Find where the given text appears and provide that cell's center as (x, y) coordinate. 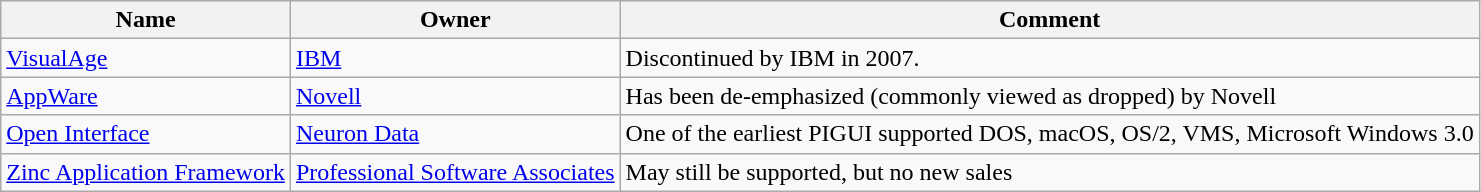
Discontinued by IBM in 2007. (1050, 58)
Novell (455, 96)
Neuron Data (455, 134)
May still be supported, but no new sales (1050, 172)
One of the earliest PIGUI supported DOS, macOS, OS/2, VMS, Microsoft Windows 3.0 (1050, 134)
Open Interface (146, 134)
Has been de-emphasized (commonly viewed as dropped) by Novell (1050, 96)
Comment (1050, 20)
Professional Software Associates (455, 172)
VisualAge (146, 58)
AppWare (146, 96)
IBM (455, 58)
Zinc Application Framework (146, 172)
Name (146, 20)
Owner (455, 20)
